Find where the given text appears and provide that cell's center as [x, y] coordinate. 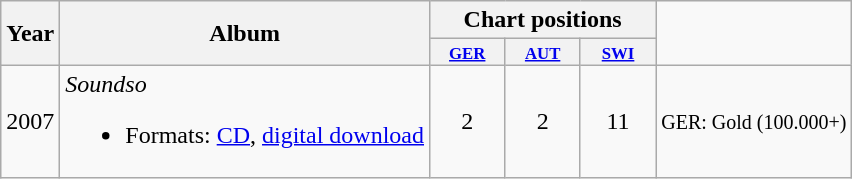
11 [618, 122]
GER [468, 52]
SoundsoFormats: CD, digital download [245, 122]
Chart positions [543, 20]
GER: Gold (100.000+) [754, 122]
SWI [618, 52]
AUT [542, 52]
Year [30, 33]
Album [245, 33]
2007 [30, 122]
